Output the [X, Y] coordinate of the center of the cell containing the given text.  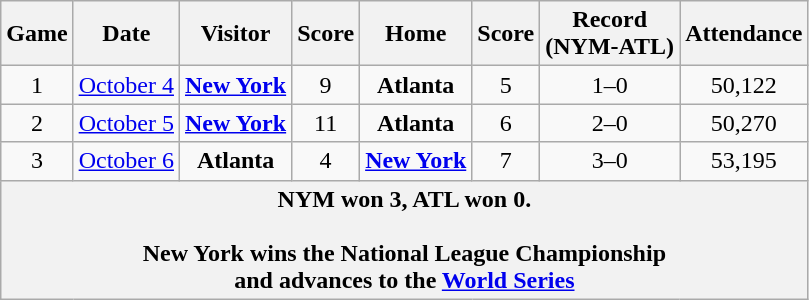
3 [37, 161]
Home [416, 34]
7 [506, 161]
Visitor [235, 34]
3–0 [610, 161]
Date [126, 34]
6 [506, 123]
Game [37, 34]
October 6 [126, 161]
October 4 [126, 85]
53,195 [744, 161]
1–0 [610, 85]
2–0 [610, 123]
1 [37, 85]
October 5 [126, 123]
50,122 [744, 85]
2 [37, 123]
NYM won 3, ATL won 0.New York wins the National League Championship and advances to the World Series [404, 240]
11 [326, 123]
Attendance [744, 34]
Record(NYM-ATL) [610, 34]
9 [326, 85]
50,270 [744, 123]
5 [506, 85]
4 [326, 161]
